From the cell containing the given text, extract its center point as [X, Y] coordinate. 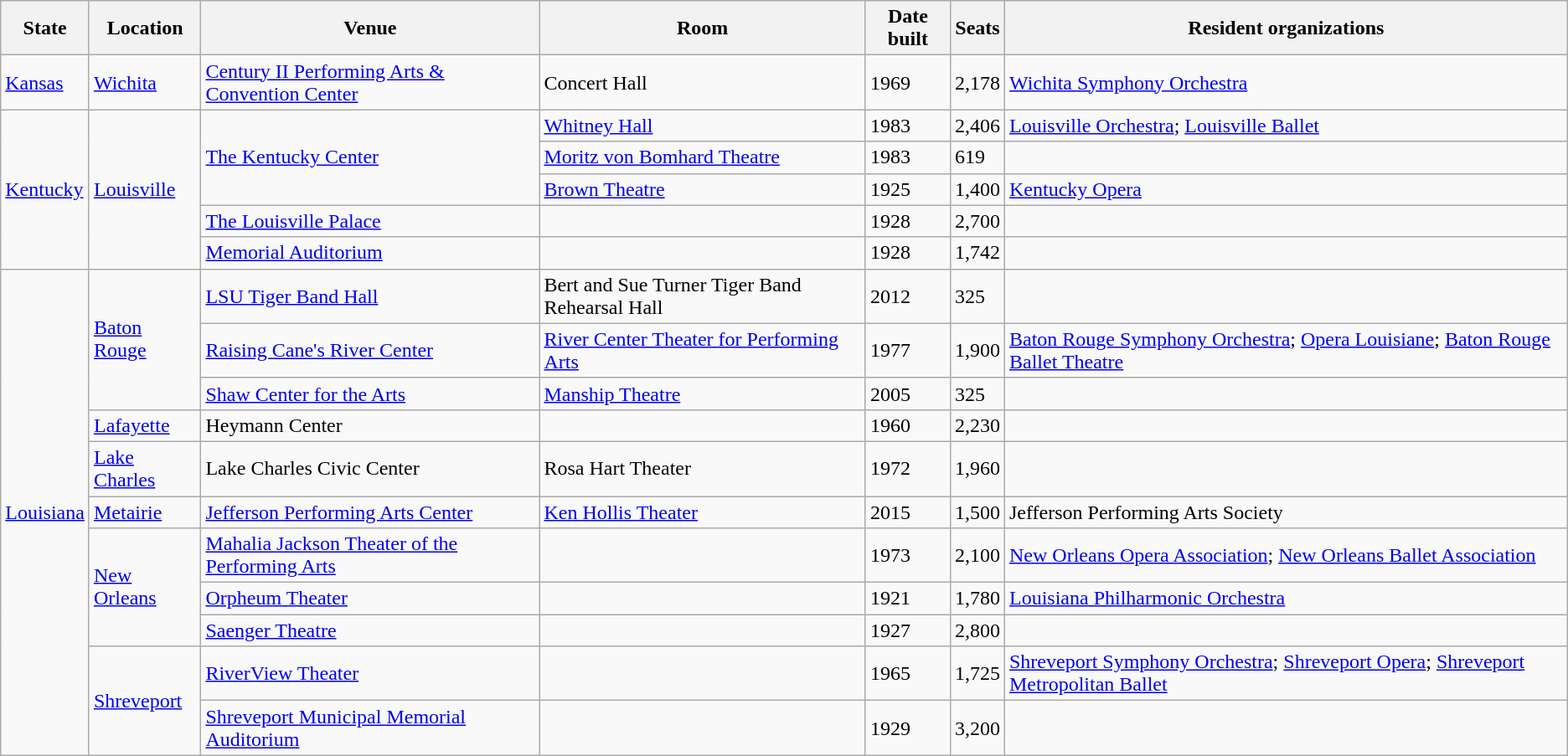
LSU Tiger Band Hall [370, 296]
1960 [908, 425]
Resident organizations [1286, 28]
Ken Hollis Theater [702, 512]
Seats [977, 28]
1921 [908, 599]
1927 [908, 630]
Louisville [144, 189]
Concert Hall [702, 82]
Lafayette [144, 425]
2015 [908, 512]
Whitney Hall [702, 126]
Rosa Hart Theater [702, 469]
Metairie [144, 512]
Manship Theatre [702, 393]
2,800 [977, 630]
Louisiana Philharmonic Orchestra [1286, 599]
State [45, 28]
1973 [908, 556]
Brown Theatre [702, 189]
Shreveport Symphony Orchestra; Shreveport Opera; Shreveport Metropolitan Ballet [1286, 673]
Wichita Symphony Orchestra [1286, 82]
Kentucky Opera [1286, 189]
Location [144, 28]
Mahalia Jackson Theater of the Performing Arts [370, 556]
Louisiana [45, 512]
2,700 [977, 221]
Wichita [144, 82]
Shaw Center for the Arts [370, 393]
River Center Theater for Performing Arts [702, 350]
2,406 [977, 126]
RiverView Theater [370, 673]
Jefferson Performing Arts Society [1286, 512]
2,230 [977, 425]
Baton Rouge Symphony Orchestra; Opera Louisiane; Baton Rouge Ballet Theatre [1286, 350]
1965 [908, 673]
1,900 [977, 350]
619 [977, 157]
New Orleans Opera Association; New Orleans Ballet Association [1286, 556]
Saenger Theatre [370, 630]
1972 [908, 469]
2,178 [977, 82]
The Kentucky Center [370, 157]
1,500 [977, 512]
1925 [908, 189]
Louisville Orchestra; Louisville Ballet [1286, 126]
Shreveport [144, 701]
Venue [370, 28]
Memorial Auditorium [370, 253]
1,725 [977, 673]
Date built [908, 28]
2,100 [977, 556]
1,960 [977, 469]
Kentucky [45, 189]
Kansas [45, 82]
Lake Charles [144, 469]
2005 [908, 393]
New Orleans [144, 588]
1,742 [977, 253]
1,400 [977, 189]
Lake Charles Civic Center [370, 469]
1929 [908, 728]
1977 [908, 350]
Bert and Sue Turner Tiger Band Rehearsal Hall [702, 296]
Heymann Center [370, 425]
1,780 [977, 599]
Shreveport Municipal Memorial Auditorium [370, 728]
Moritz von Bomhard Theatre [702, 157]
Orpheum Theater [370, 599]
3,200 [977, 728]
Century II Performing Arts & Convention Center [370, 82]
2012 [908, 296]
Jefferson Performing Arts Center [370, 512]
Raising Cane's River Center [370, 350]
The Louisville Palace [370, 221]
Room [702, 28]
Baton Rouge [144, 339]
1969 [908, 82]
